Locate the cell with the specified text and output its (X, Y) center coordinate. 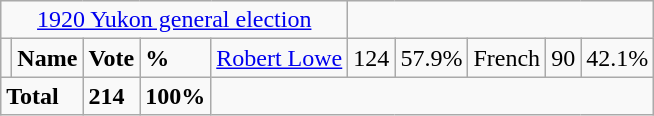
Total (42, 96)
1920 Yukon general election (174, 20)
Vote (112, 58)
Name (48, 58)
100% (176, 96)
57.9% (432, 58)
214 (112, 96)
% (176, 58)
French (507, 58)
Robert Lowe (280, 58)
124 (372, 58)
42.1% (618, 58)
90 (564, 58)
